Pinpoint the cell where the given text exists, returning its [x, y] midpoint coordinate. 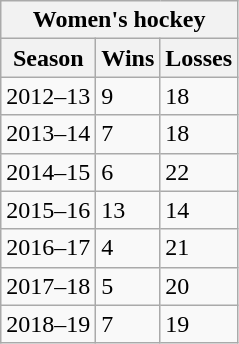
19 [199, 324]
5 [128, 286]
13 [128, 210]
20 [199, 286]
Wins [128, 58]
4 [128, 248]
2014–15 [48, 172]
2015–16 [48, 210]
9 [128, 96]
21 [199, 248]
Season [48, 58]
2017–18 [48, 286]
Women's hockey [120, 20]
Losses [199, 58]
2012–13 [48, 96]
2016–17 [48, 248]
2013–14 [48, 134]
14 [199, 210]
6 [128, 172]
2018–19 [48, 324]
22 [199, 172]
